Determine the (X, Y) coordinate at the center of the cell enclosing the given text.  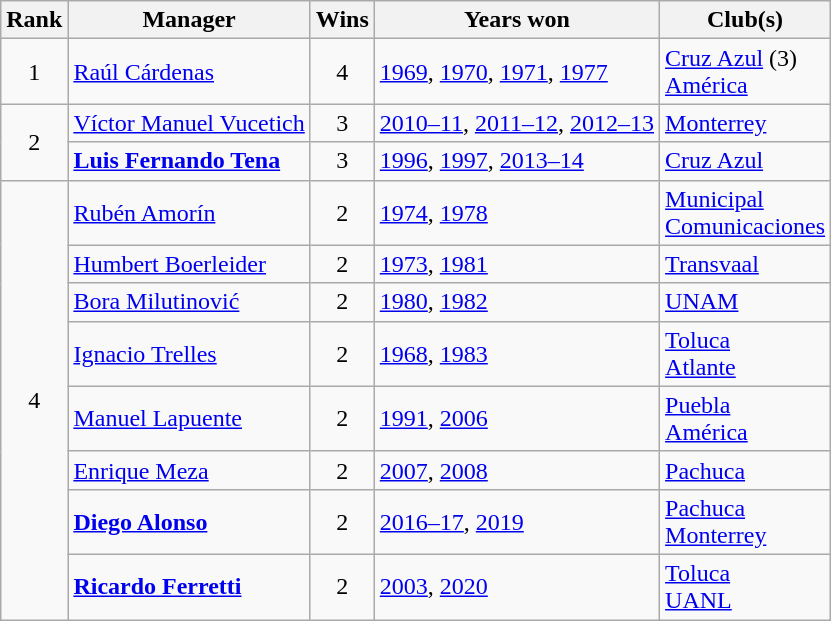
2007, 2008 (516, 470)
Years won (516, 20)
Manager (189, 20)
1968, 1983 (516, 354)
Puebla América (746, 418)
Cruz Azul (746, 161)
Municipal Comunicaciones (746, 212)
1 (34, 72)
Transvaal (746, 264)
Víctor Manuel Vucetich (189, 123)
Wins (342, 20)
Ricardo Ferretti (189, 586)
2010–11, 2011–12, 2012–13 (516, 123)
1974, 1978 (516, 212)
Diego Alonso (189, 522)
Luis Fernando Tena (189, 161)
2016–17, 2019 (516, 522)
Rank (34, 20)
1980, 1982 (516, 302)
1969, 1970, 1971, 1977 (516, 72)
Toluca Atlante (746, 354)
Monterrey (746, 123)
1991, 2006 (516, 418)
Club(s) (746, 20)
Toluca UANL (746, 586)
Cruz Azul (3) América (746, 72)
Rubén Amorín (189, 212)
Enrique Meza (189, 470)
Raúl Cárdenas (189, 72)
Bora Milutinović (189, 302)
Humbert Boerleider (189, 264)
Manuel Lapuente (189, 418)
Pachuca Monterrey (746, 522)
1973, 1981 (516, 264)
Ignacio Trelles (189, 354)
2003, 2020 (516, 586)
UNAM (746, 302)
1996, 1997, 2013–14 (516, 161)
Pachuca (746, 470)
